Find where the given text appears and provide that cell's center as [x, y] coordinate. 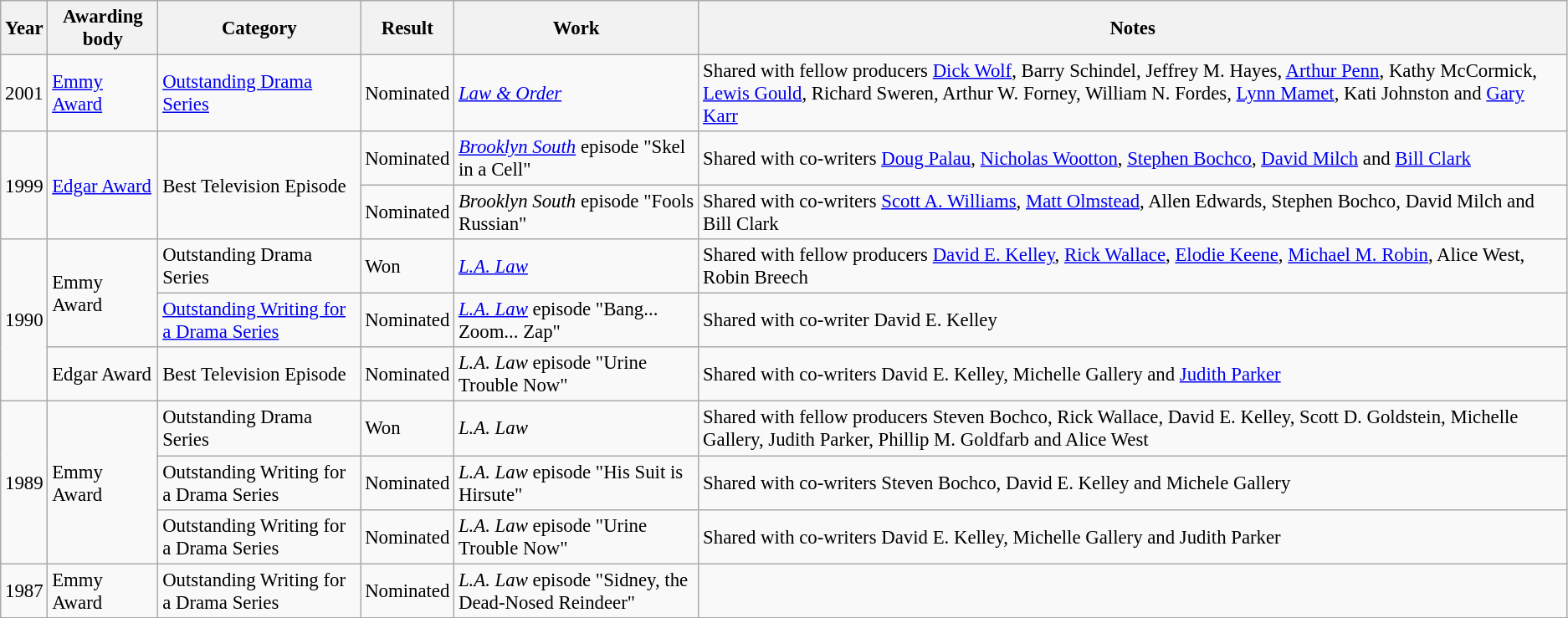
Year [24, 28]
L.A. Law episode "His Suit is Hirsute" [576, 483]
Shared with co-writers Scott A. Williams, Matt Olmstead, Allen Edwards, Stephen Bochco, David Milch and Bill Clark [1133, 212]
Notes [1133, 28]
Result [407, 28]
L.A. Law episode "Bang... Zoom... Zap" [576, 321]
Brooklyn South episode "Skel in a Cell" [576, 159]
Work [576, 28]
Awarding body [103, 28]
Shared with co-writers Steven Bochco, David E. Kelley and Michele Gallery [1133, 483]
1999 [24, 186]
Brooklyn South episode "Fools Russian" [576, 212]
L.A. Law episode "Sidney, the Dead-Nosed Reindeer" [576, 590]
1987 [24, 590]
Shared with co-writer David E. Kelley [1133, 321]
Law & Order [576, 94]
2001 [24, 94]
1989 [24, 483]
Shared with fellow producers David E. Kelley, Rick Wallace, Elodie Keene, Michael M. Robin, Alice West, Robin Breech [1133, 266]
Shared with co-writers Doug Palau, Nicholas Wootton, Stephen Bochco, David Milch and Bill Clark [1133, 159]
1990 [24, 320]
Category [259, 28]
